Return [x, y] of the center of cell containing provided text 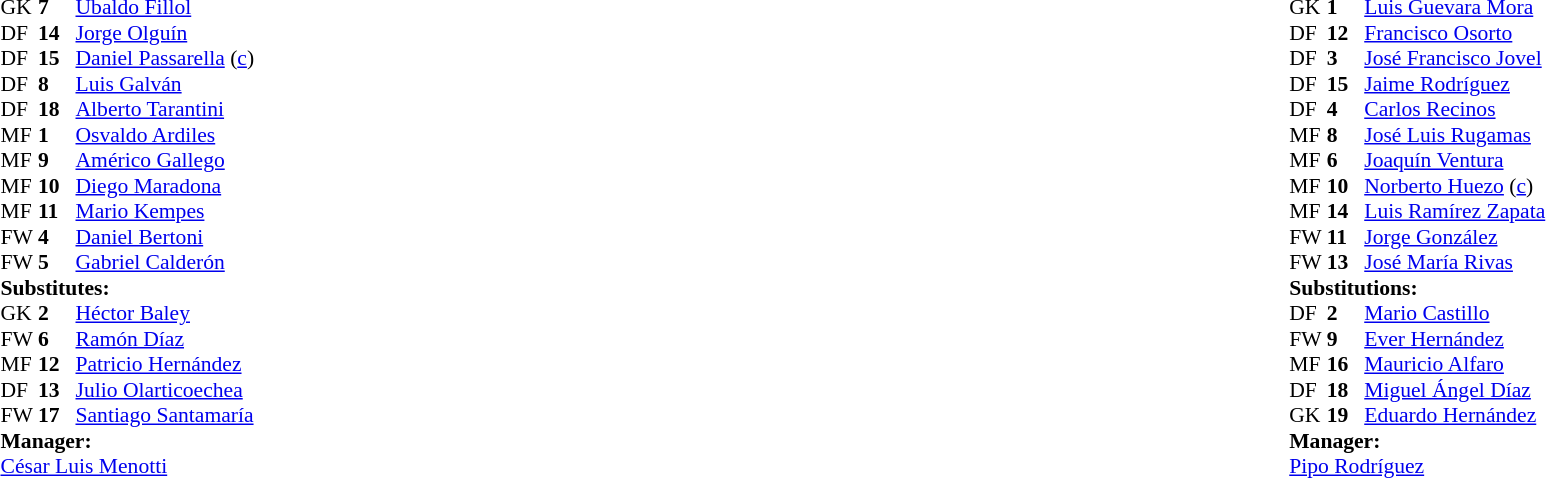
Francisco Osorto [1454, 33]
19 [1346, 415]
Joaquín Ventura [1454, 161]
3 [1346, 59]
José Luis Rugamas [1454, 135]
Jaime Rodríguez [1454, 84]
Eduardo Hernández [1454, 415]
Luis Ramírez Zapata [1454, 211]
José María Rivas [1454, 263]
Américo Gallego [166, 161]
Alberto Tarantini [166, 109]
Jorge Olguín [166, 33]
Daniel Bertoni [166, 237]
Ever Hernández [1454, 339]
Patricio Hernández [166, 365]
Norberto Huezo (c) [1454, 186]
Miguel Ángel Díaz [1454, 390]
Mauricio Alfaro [1454, 365]
Mario Castillo [1454, 313]
Carlos Recinos [1454, 109]
Gabriel Calderón [166, 263]
Osvaldo Ardiles [166, 135]
1 [57, 135]
Luis Galván [166, 84]
Héctor Baley [166, 313]
Diego Maradona [166, 186]
José Francisco Jovel [1454, 59]
Daniel Passarella (c) [166, 59]
Ramón Díaz [166, 339]
16 [1346, 365]
Substitutions: [1417, 288]
Mario Kempes [166, 211]
17 [57, 415]
Jorge González [1454, 237]
Julio Olarticoechea [166, 390]
5 [57, 263]
Santiago Santamaría [166, 415]
Substitutes: [127, 288]
